Identify which cell holds the provided text, then report its [x, y] central coordinate. 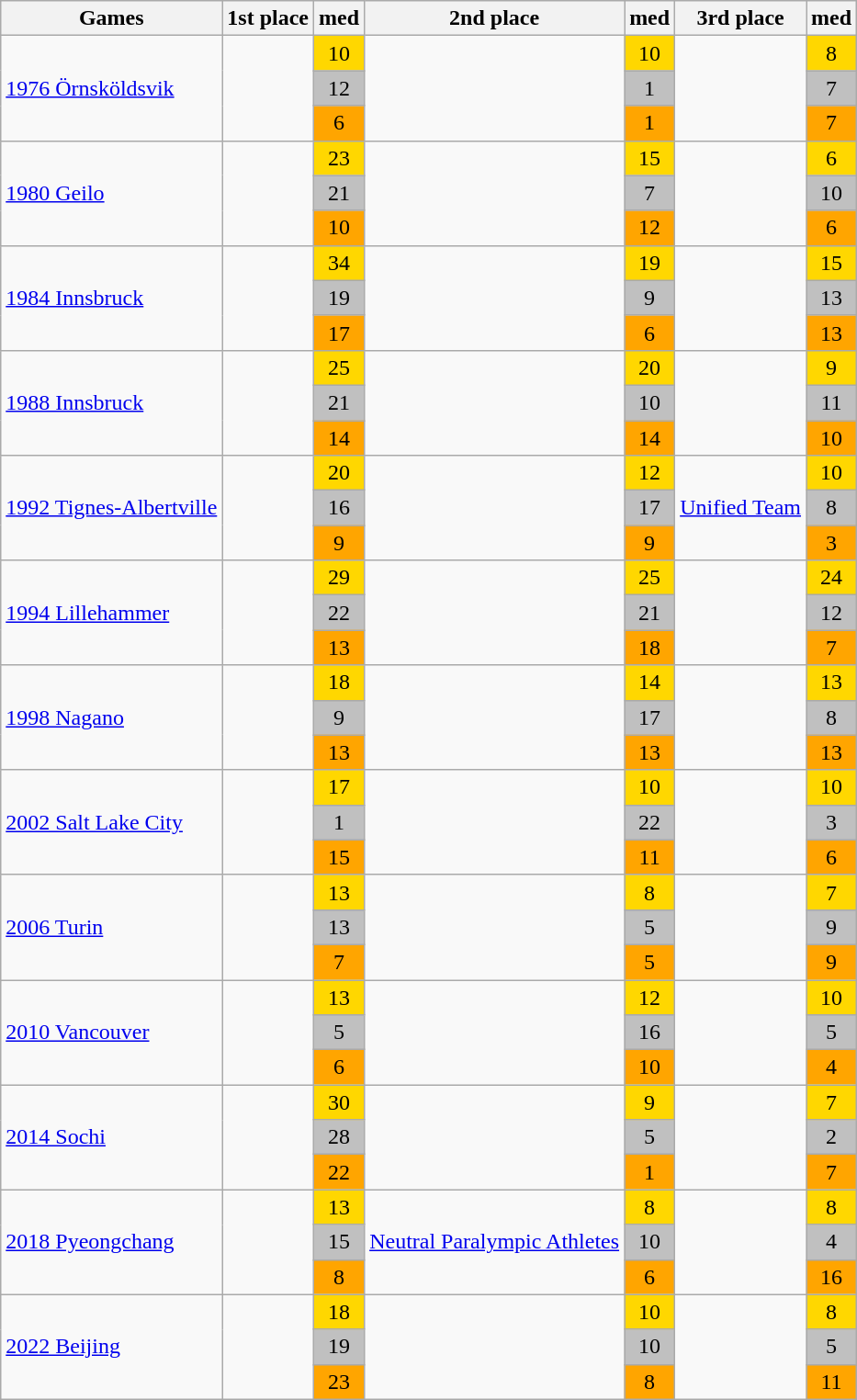
Neutral Paralympic Athletes [494, 1242]
34 [340, 263]
28 [340, 1137]
24 [832, 578]
2014 Sochi [112, 1137]
2018 Pyeongchang [112, 1242]
30 [340, 1102]
2022 Beijing [112, 1347]
2006 Turin [112, 927]
29 [340, 578]
3rd place [740, 18]
1984 Innsbruck [112, 298]
1st place [268, 18]
2nd place [494, 18]
1994 Lillehammer [112, 613]
1976 Örnsköldsvik [112, 88]
2010 Vancouver [112, 1032]
2 [832, 1137]
1998 Nagano [112, 717]
1980 Geilo [112, 193]
Games [112, 18]
2002 Salt Lake City [112, 822]
Unified Team [740, 508]
1992 Tignes-Albertville [112, 508]
1988 Innsbruck [112, 402]
